Return [X, Y] of the center of cell containing provided text 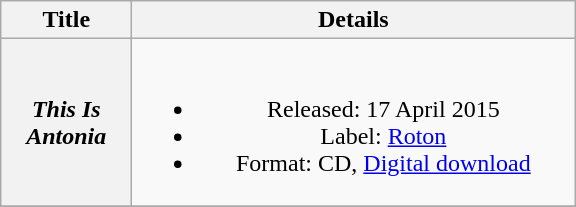
Details [354, 20]
Title [66, 20]
Released: 17 April 2015Label: RotonFormat: CD, Digital download [354, 122]
This Is Antonia [66, 122]
